Determine the [X, Y] coordinate at the center of the cell enclosing the given text.  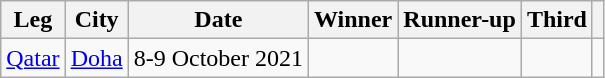
8-9 October 2021 [218, 58]
City [96, 20]
Third [556, 20]
Winner [354, 20]
Doha [96, 58]
Runner-up [460, 20]
Leg [33, 20]
Qatar [33, 58]
Date [218, 20]
